Return [X, Y] of the center of cell containing provided text 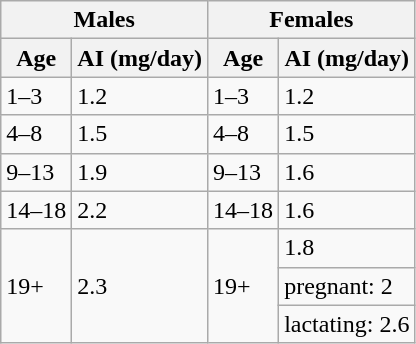
1.8 [347, 248]
lactating: 2.6 [347, 324]
pregnant: 2 [347, 286]
1.9 [140, 172]
Females [312, 20]
2.2 [140, 210]
2.3 [140, 286]
Males [104, 20]
